Find where the given text appears and provide that cell's center as [X, Y] coordinate. 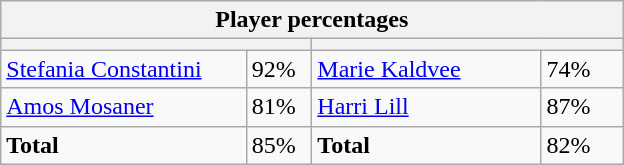
74% [582, 69]
Marie Kaldvee [426, 69]
Harri Lill [426, 107]
Player percentages [312, 20]
82% [582, 145]
Amos Mosaner [124, 107]
81% [279, 107]
87% [582, 107]
Stefania Constantini [124, 69]
92% [279, 69]
85% [279, 145]
